Identify which cell holds the provided text, then report its [X, Y] central coordinate. 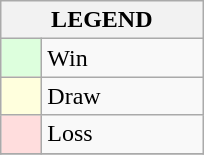
LEGEND [102, 20]
Draw [122, 96]
Win [122, 58]
Loss [122, 134]
